Pinpoint the cell where the given text exists, returning its [x, y] midpoint coordinate. 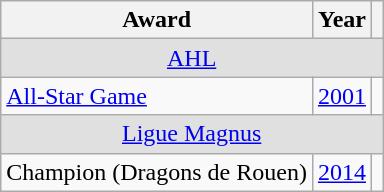
Award [157, 20]
All-Star Game [157, 96]
Ligue Magnus [192, 134]
AHL [192, 58]
Year [342, 20]
Champion (Dragons de Rouen) [157, 172]
2001 [342, 96]
2014 [342, 172]
